Return the (x, y) coordinate for the center point of the cell that contains the specified text.  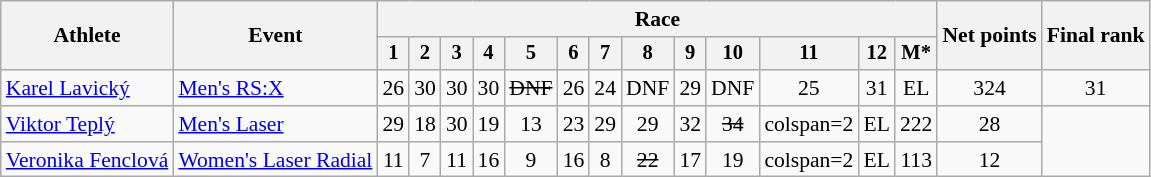
23 (574, 124)
Men's RS:X (275, 88)
M* (916, 54)
12 (876, 54)
6 (574, 54)
324 (989, 88)
32 (690, 124)
Athlete (88, 36)
25 (808, 88)
13 (530, 124)
34 (732, 124)
Race (657, 19)
28 (989, 124)
Net points (989, 36)
11 (808, 54)
9 (690, 54)
10 (732, 54)
19 (489, 124)
18 (425, 124)
colspan=2 (808, 124)
222 (916, 124)
7 (605, 54)
24 (605, 88)
Event (275, 36)
Final rank (1096, 36)
5 (530, 54)
2 (425, 54)
Karel Lavický (88, 88)
Men's Laser (275, 124)
3 (457, 54)
8 (648, 54)
Viktor Teplý (88, 124)
1 (393, 54)
4 (489, 54)
